Scan for the cell matching the given text and deliver its (x, y) coordinate at center. 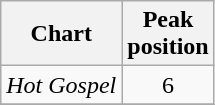
Hot Gospel (62, 85)
Chart (62, 34)
6 (168, 85)
Peakposition (168, 34)
